Capture the cell that displays the provided text and extract its (X, Y) central coordinate. 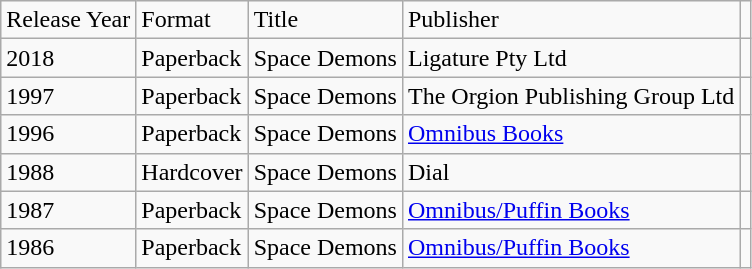
Hardcover (192, 172)
Release Year (68, 20)
1986 (68, 248)
1988 (68, 172)
1987 (68, 210)
Omnibus Books (570, 134)
1996 (68, 134)
Publisher (570, 20)
2018 (68, 58)
1997 (68, 96)
The Orgion Publishing Group Ltd (570, 96)
Dial (570, 172)
Format (192, 20)
Ligature Pty Ltd (570, 58)
Title (325, 20)
